Provide the (x, y) coordinate of the cell's center where the given text is located.  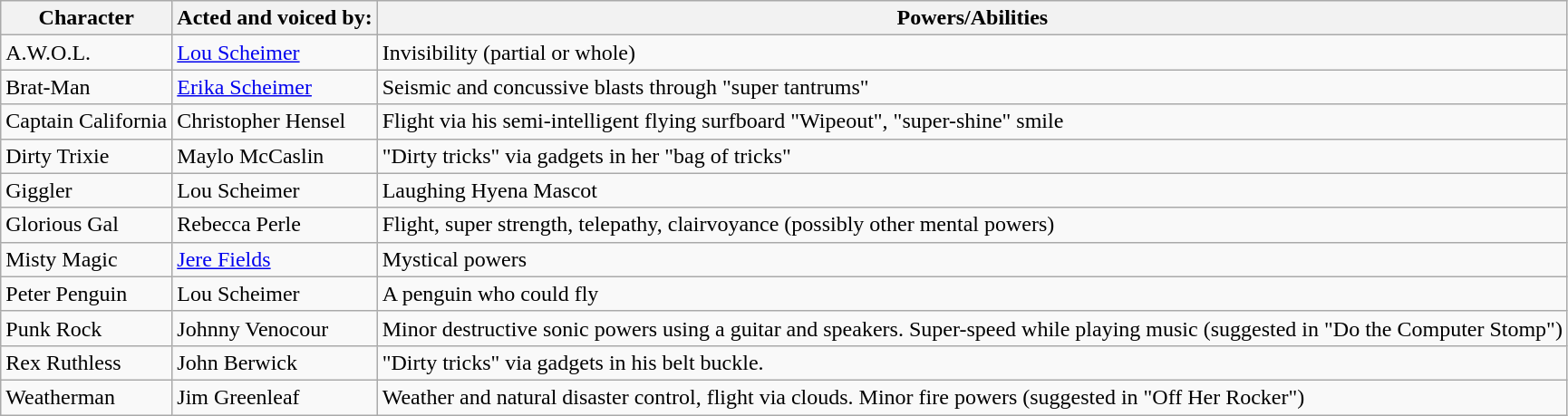
Misty Magic (87, 259)
Brat-Man (87, 87)
"Dirty tricks" via gadgets in his belt buckle. (972, 363)
"Dirty tricks" via gadgets in her "bag of tricks" (972, 156)
Powers/Abilities (972, 18)
Mystical powers (972, 259)
Peter Penguin (87, 294)
Dirty Trixie (87, 156)
Laughing Hyena Mascot (972, 190)
A penguin who could fly (972, 294)
Minor destructive sonic powers using a guitar and speakers. Super-speed while playing music (suggested in "Do the Computer Stomp") (972, 328)
Christopher Hensel (275, 121)
Rebecca Perle (275, 225)
John Berwick (275, 363)
Seismic and concussive blasts through "super tantrums" (972, 87)
Glorious Gal (87, 225)
Giggler (87, 190)
Punk Rock (87, 328)
A.W.O.L. (87, 53)
Invisibility (partial or whole) (972, 53)
Weatherman (87, 397)
Jim Greenleaf (275, 397)
Captain California (87, 121)
Rex Ruthless (87, 363)
Character (87, 18)
Flight, super strength, telepathy, clairvoyance (possibly other mental powers) (972, 225)
Jere Fields (275, 259)
Erika Scheimer (275, 87)
Johnny Venocour (275, 328)
Acted and voiced by: (275, 18)
Maylo McCaslin (275, 156)
Flight via his semi-intelligent flying surfboard "Wipeout", "super-shine" smile (972, 121)
Weather and natural disaster control, flight via clouds. Minor fire powers (suggested in "Off Her Rocker") (972, 397)
